Capture the cell that displays the provided text and extract its (x, y) central coordinate. 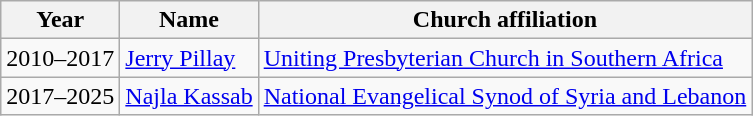
Uniting Presbyterian Church in Southern Africa (505, 58)
Church affiliation (505, 20)
2017–2025 (60, 96)
Name (189, 20)
Jerry Pillay (189, 58)
Year (60, 20)
National Evangelical Synod of Syria and Lebanon (505, 96)
Najla Kassab (189, 96)
2010–2017 (60, 58)
